From the cell containing the given text, extract its center point as [x, y] coordinate. 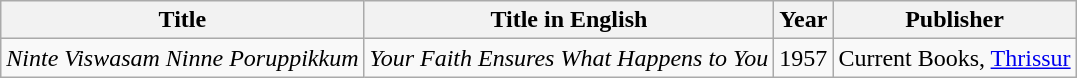
Title in English [569, 20]
1957 [804, 58]
Your Faith Ensures What Happens to You [569, 58]
Publisher [954, 20]
Ninte Viswasam Ninne Poruppikkum [182, 58]
Current Books, Thrissur [954, 58]
Year [804, 20]
Title [182, 20]
